Provide the [X, Y] coordinate of the cell's center where the given text is located.  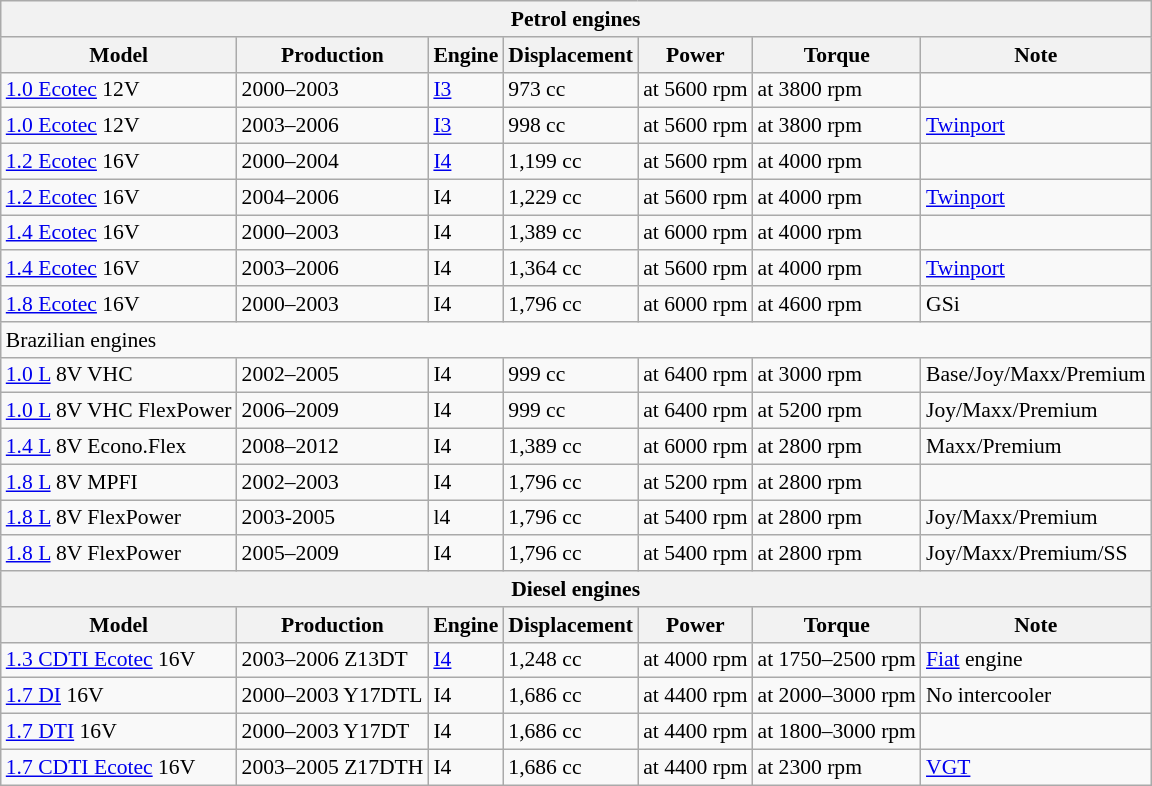
VGT [1036, 767]
1,199 cc [570, 162]
1.7 DI 16V [119, 696]
Diesel engines [576, 589]
2004–2006 [333, 197]
l4 [466, 518]
Joy/Maxx/Premium/SS [1036, 554]
1.8 L 8V MPFI [119, 482]
1.3 CDTI Ecotec 16V [119, 660]
GSi [1036, 304]
2005–2009 [333, 554]
1.4 L 8V Econo.Flex [119, 447]
at 3000 rpm [837, 375]
Brazilian engines [576, 340]
973 cc [570, 90]
at 2000–3000 rpm [837, 696]
Maxx/Premium [1036, 447]
1.8 Ecotec 16V [119, 304]
2000–2003 Y17DTL [333, 696]
2003–2006 Z13DT [333, 660]
1,364 cc [570, 269]
1.0 L 8V VHC FlexPower [119, 411]
1.7 DTI 16V [119, 732]
1,248 cc [570, 660]
2002–2005 [333, 375]
2006–2009 [333, 411]
at 4600 rpm [837, 304]
Base/Joy/Maxx/Premium [1036, 375]
at 1750–2500 rpm [837, 660]
1.7 CDTI Ecotec 16V [119, 767]
1.0 L 8V VHC [119, 375]
at 1800–3000 rpm [837, 732]
998 cc [570, 126]
No intercooler [1036, 696]
Fiat engine [1036, 660]
1,229 cc [570, 197]
2008–2012 [333, 447]
2000–2004 [333, 162]
2003-2005 [333, 518]
2000–2003 Y17DT [333, 732]
2003–2005 Z17DTH [333, 767]
2002–2003 [333, 482]
Petrol engines [576, 19]
at 2300 rpm [837, 767]
